Detect which cell encompasses the target text, then output its (X, Y) center coordinate. 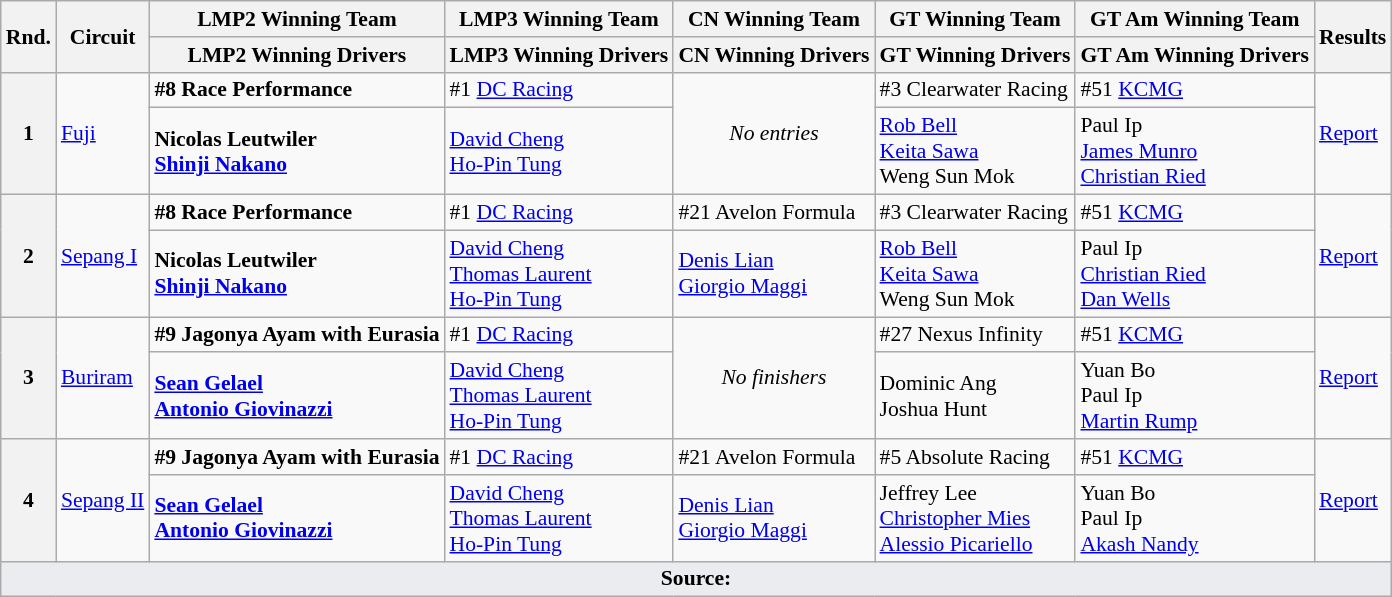
Sepang I (102, 256)
No entries (774, 133)
Source: (696, 579)
Yuan Bo Paul Ip Akash Nandy (1194, 518)
Paul Ip Christian Ried Dan Wells (1194, 274)
Dominic Ang Joshua Hunt (976, 396)
GT Am Winning Drivers (1194, 55)
1 (28, 133)
CN Winning Drivers (774, 55)
#5 Absolute Racing (976, 457)
LMP3 Winning Drivers (558, 55)
Yuan Bo Paul Ip Martin Rump (1194, 396)
GT Winning Drivers (976, 55)
LMP2 Winning Team (296, 19)
David Cheng Ho-Pin Tung (558, 152)
LMP3 Winning Team (558, 19)
Sepang II (102, 500)
2 (28, 256)
Circuit (102, 36)
Paul Ip James Munro Christian Ried (1194, 152)
CN Winning Team (774, 19)
#27 Nexus Infinity (976, 335)
No finishers (774, 378)
4 (28, 500)
Buriram (102, 378)
GT Am Winning Team (1194, 19)
LMP2 Winning Drivers (296, 55)
Rnd. (28, 36)
Fuji (102, 133)
GT Winning Team (976, 19)
Jeffrey Lee Christopher Mies Alessio Picariello (976, 518)
3 (28, 378)
Results (1352, 36)
